Determine the [x, y] coordinate at the center of the cell enclosing the given text.  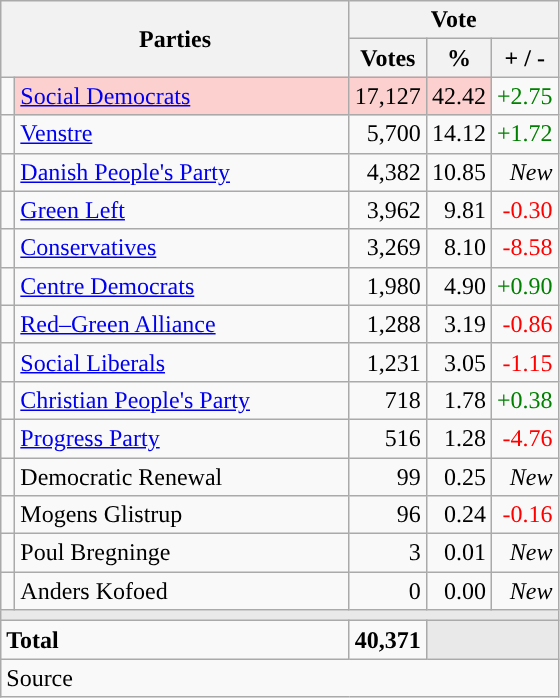
4,382 [388, 172]
Centre Democrats [182, 286]
17,127 [388, 96]
Christian People's Party [182, 400]
Progress Party [182, 438]
42.42 [458, 96]
-0.30 [524, 210]
3,269 [388, 248]
99 [388, 477]
Venstre [182, 134]
5,700 [388, 134]
Red–Green Alliance [182, 324]
1,980 [388, 286]
0.01 [458, 553]
0.25 [458, 477]
4.90 [458, 286]
Total [176, 640]
10.85 [458, 172]
+1.72 [524, 134]
Democratic Renewal [182, 477]
718 [388, 400]
0 [388, 591]
Parties [176, 39]
3,962 [388, 210]
Votes [388, 58]
+0.38 [524, 400]
1.28 [458, 438]
+ / - [524, 58]
1,231 [388, 362]
-4.76 [524, 438]
Poul Bregninge [182, 553]
Vote [454, 20]
Danish People's Party [182, 172]
Green Left [182, 210]
1,288 [388, 324]
+2.75 [524, 96]
8.10 [458, 248]
96 [388, 515]
516 [388, 438]
Social Democrats [182, 96]
-0.86 [524, 324]
3 [388, 553]
Anders Kofoed [182, 591]
-8.58 [524, 248]
0.24 [458, 515]
40,371 [388, 640]
Mogens Glistrup [182, 515]
Conservatives [182, 248]
-0.16 [524, 515]
Source [280, 678]
% [458, 58]
3.05 [458, 362]
Social Liberals [182, 362]
+0.90 [524, 286]
3.19 [458, 324]
0.00 [458, 591]
9.81 [458, 210]
1.78 [458, 400]
-1.15 [524, 362]
14.12 [458, 134]
